Output the [X, Y] coordinate of the center of the cell containing the given text.  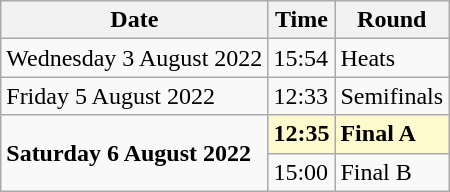
Saturday 6 August 2022 [134, 153]
Heats [392, 58]
Date [134, 20]
Round [392, 20]
Time [302, 20]
15:00 [302, 172]
12:35 [302, 134]
12:33 [302, 96]
15:54 [302, 58]
Friday 5 August 2022 [134, 96]
Final B [392, 172]
Final A [392, 134]
Wednesday 3 August 2022 [134, 58]
Semifinals [392, 96]
